Search for the cell housing the specified text and yield its (x, y) center coordinate. 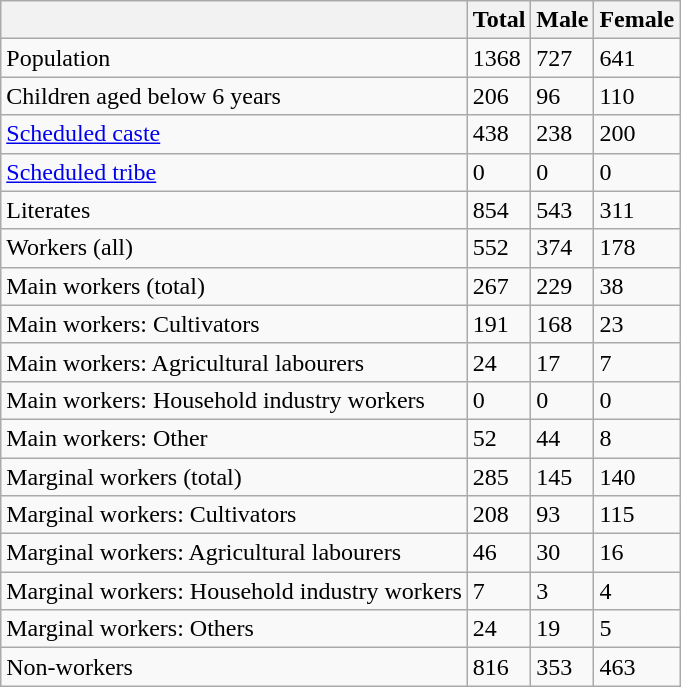
115 (637, 515)
727 (562, 58)
552 (499, 248)
438 (499, 134)
200 (637, 134)
229 (562, 286)
816 (499, 667)
8 (637, 438)
38 (637, 286)
96 (562, 96)
Marginal workers (total) (234, 477)
17 (562, 362)
3 (562, 591)
206 (499, 96)
110 (637, 96)
23 (637, 324)
Marginal workers: Others (234, 629)
Population (234, 58)
Scheduled caste (234, 134)
374 (562, 248)
Non-workers (234, 667)
93 (562, 515)
Workers (all) (234, 248)
4 (637, 591)
Main workers: Cultivators (234, 324)
Marginal workers: Household industry workers (234, 591)
5 (637, 629)
178 (637, 248)
1368 (499, 58)
30 (562, 553)
353 (562, 667)
19 (562, 629)
16 (637, 553)
46 (499, 553)
Literates (234, 210)
Children aged below 6 years (234, 96)
641 (637, 58)
285 (499, 477)
Main workers (total) (234, 286)
Total (499, 20)
Main workers: Household industry workers (234, 400)
311 (637, 210)
Scheduled tribe (234, 172)
145 (562, 477)
543 (562, 210)
854 (499, 210)
52 (499, 438)
Female (637, 20)
191 (499, 324)
140 (637, 477)
168 (562, 324)
463 (637, 667)
Marginal workers: Cultivators (234, 515)
238 (562, 134)
Main workers: Agricultural labourers (234, 362)
Marginal workers: Agricultural labourers (234, 553)
208 (499, 515)
267 (499, 286)
Main workers: Other (234, 438)
44 (562, 438)
Male (562, 20)
